Return [X, Y] of the center of cell containing provided text 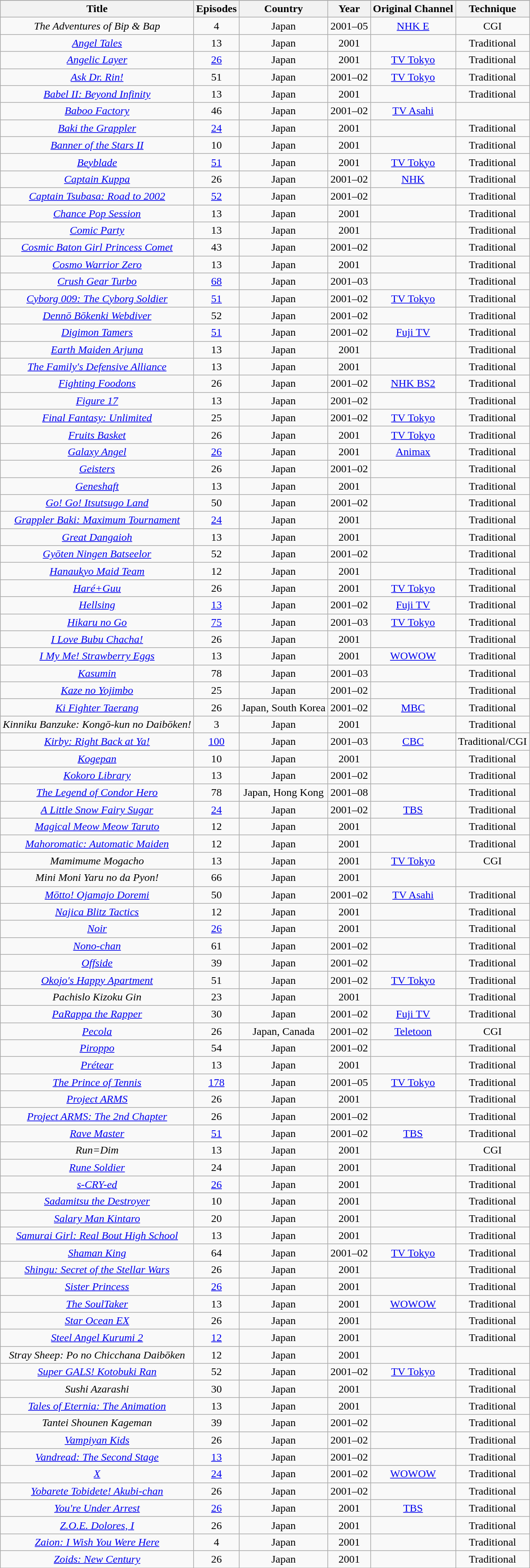
Haré+Guu [97, 588]
Banner of the Stars II [97, 145]
The Legend of Condor Hero [97, 793]
Geisters [97, 469]
178 [216, 1082]
Comic Party [97, 231]
The Family's Defensive Alliance [97, 367]
61 [216, 946]
Animax [413, 452]
Fighting Foodons [97, 384]
Pecola [97, 1031]
Ki Fighter Taerang [97, 707]
Fruits Basket [97, 435]
Kinniku Banzuke: Kongō-kun no Daibōken! [97, 724]
66 [216, 878]
Tales of Eternia: The Animation [97, 1406]
Mini Moni Yaru no da Pyon! [97, 878]
Original Channel [413, 9]
Sister Princess [97, 1286]
Shaman King [97, 1252]
Piroppo [97, 1048]
Steel Angel Kurumi 2 [97, 1338]
Title [97, 9]
Project ARMS: The 2nd Chapter [97, 1116]
Salary Man Kintaro [97, 1218]
Shingu: Secret of the Stellar Wars [97, 1269]
Go! Go! Itsutsugo Land [97, 503]
Dennō Bōkenki Webdiver [97, 316]
64 [216, 1252]
75 [216, 622]
Rave Master [97, 1133]
MBC [413, 707]
Chance Pop Session [97, 214]
I My Me! Strawberry Eggs [97, 656]
NHK BS2 [413, 384]
s-CRY-ed [97, 1184]
Final Fantasy: Unlimited [97, 418]
Kaze no Yojimbo [97, 690]
Geneshaft [97, 486]
Samurai Girl: Real Bout High School [97, 1235]
Country [284, 9]
Beyblade [97, 162]
Kasumin [97, 673]
54 [216, 1048]
Teletoon [413, 1031]
Mahoromatic: Automatic Maiden [97, 844]
Yobarete Tobidete! Akubi-chan [97, 1491]
X [97, 1474]
Sadamitsu the Destroyer [97, 1201]
Gyōten Ningen Batseelor [97, 554]
Episodes [216, 9]
Japan, South Korea [284, 707]
Zaion: I Wish You Were Here [97, 1542]
68 [216, 282]
The Adventures of Bip & Bap [97, 26]
Z.O.E. Dolores, I [97, 1525]
Tantei Shounen Kageman [97, 1423]
Sushi Azarashi [97, 1389]
Zoids: New Century [97, 1559]
3 [216, 724]
Galaxy Angel [97, 452]
You're Under Arrest [97, 1508]
Star Ocean EX [97, 1321]
Traditional/CGI [493, 741]
20 [216, 1218]
23 [216, 997]
A Little Snow Fairy Sugar [97, 810]
Digimon Tamers [97, 333]
PaRappa the Rapper [97, 1014]
Najica Blitz Tactics [97, 912]
Rune Soldier [97, 1167]
Figure 17 [97, 401]
Baki the Grappler [97, 128]
Pachislo Kizoku Gin [97, 997]
Baboo Factory [97, 111]
Ask Dr. Rin! [97, 77]
Cosmic Baton Girl Princess Comet [97, 248]
Babel II: Beyond Infinity [97, 94]
2001–08 [349, 793]
The Prince of Tennis [97, 1082]
Super GALS! Kotobuki Ran [97, 1372]
Hikaru no Go [97, 622]
Hanaukyo Maid Team [97, 571]
Okojo's Happy Apartment [97, 980]
43 [216, 248]
Noir [97, 929]
Kokoro Library [97, 776]
Prétear [97, 1065]
The SoulTaker [97, 1304]
46 [216, 111]
Captain Tsubasa: Road to 2002 [97, 196]
100 [216, 741]
Mamimume Mogacho [97, 861]
Angel Tales [97, 43]
Magical Meow Meow Taruto [97, 827]
Cyborg 009: The Cyborg Soldier [97, 299]
Captain Kuppa [97, 179]
NHK E [413, 26]
Stray Sheep: Po no Chicchana Daibōken [97, 1355]
Nono-chan [97, 946]
NHK [413, 179]
Grappler Baki: Maximum Tournament [97, 520]
Kogepan [97, 759]
Vandread: The Second Stage [97, 1457]
Angelic Layer [97, 60]
Crush Gear Turbo [97, 282]
Year [349, 9]
Technique [493, 9]
Japan, Hong Kong [284, 793]
CBC [413, 741]
Earth Maiden Arjuna [97, 350]
Vampiyan Kids [97, 1440]
Offside [97, 963]
Great Dangaioh [97, 537]
Japan, Canada [284, 1031]
I Love Bubu Chacha! [97, 639]
Run=Dim [97, 1150]
Kirby: Right Back at Ya! [97, 741]
Hellsing [97, 605]
Mōtto! Ojamajo Doremi [97, 895]
Cosmo Warrior Zero [97, 265]
Project ARMS [97, 1099]
